Find where the given text appears and provide that cell's center as [x, y] coordinate. 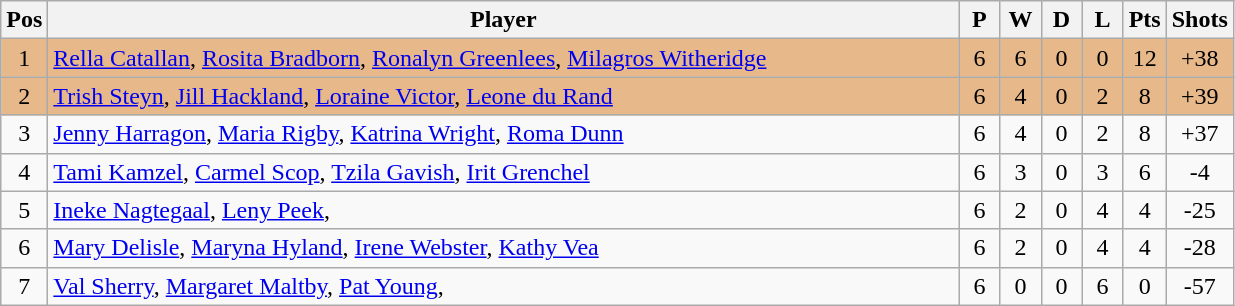
L [1102, 20]
Trish Steyn, Jill Hackland, Loraine Victor, Leone du Rand [504, 96]
-4 [1200, 172]
5 [24, 210]
+38 [1200, 58]
Shots [1200, 20]
Pts [1144, 20]
Ineke Nagtegaal, Leny Peek, [504, 210]
Rella Catallan, Rosita Bradborn, Ronalyn Greenlees, Milagros Witheridge [504, 58]
Player [504, 20]
12 [1144, 58]
7 [24, 286]
-28 [1200, 248]
+39 [1200, 96]
Tami Kamzel, Carmel Scop, Tzila Gavish, Irit Grenchel [504, 172]
-25 [1200, 210]
Mary Delisle, Maryna Hyland, Irene Webster, Kathy Vea [504, 248]
Jenny Harragon, Maria Rigby, Katrina Wright, Roma Dunn [504, 134]
+37 [1200, 134]
D [1062, 20]
P [980, 20]
-57 [1200, 286]
W [1020, 20]
Pos [24, 20]
1 [24, 58]
Val Sherry, Margaret Maltby, Pat Young, [504, 286]
